Provide the (x, y) coordinate of the cell's center where the given text is located.  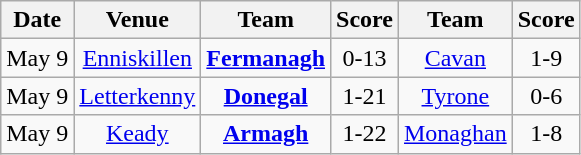
0-6 (546, 96)
Date (38, 20)
Armagh (266, 134)
Venue (138, 20)
Enniskillen (138, 58)
1-9 (546, 58)
1-21 (365, 96)
Letterkenny (138, 96)
1-22 (365, 134)
0-13 (365, 58)
1-8 (546, 134)
Keady (138, 134)
Cavan (455, 58)
Monaghan (455, 134)
Donegal (266, 96)
Fermanagh (266, 58)
Tyrone (455, 96)
